From the cell containing the given text, extract its center point as (x, y) coordinate. 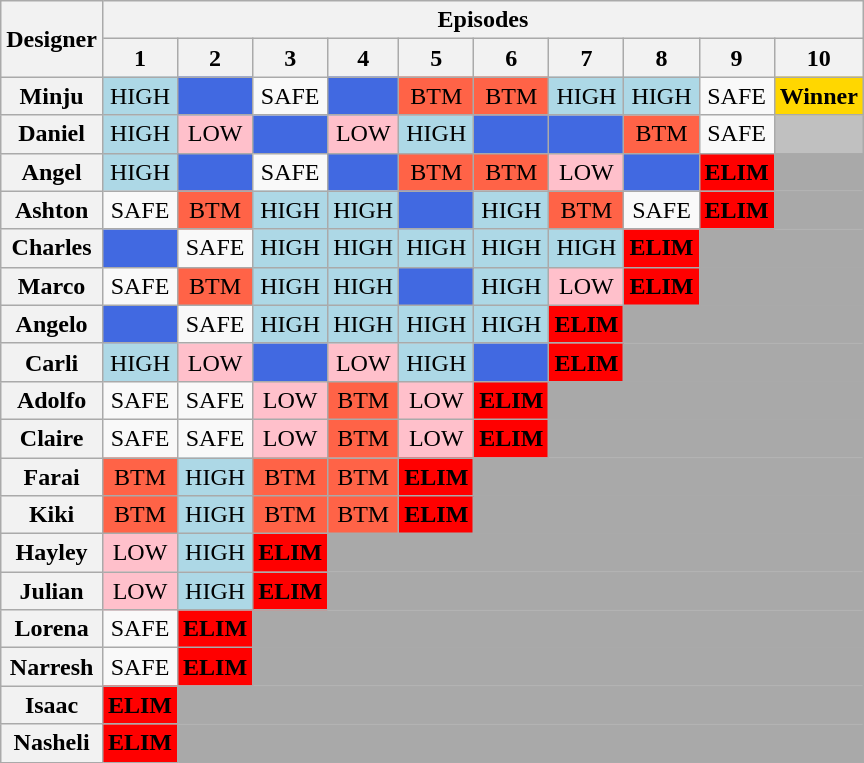
7 (586, 58)
10 (818, 58)
Hayley (52, 553)
Nasheli (52, 743)
1 (140, 58)
Carli (52, 362)
Angelo (52, 324)
Isaac (52, 705)
Daniel (52, 134)
Adolfo (52, 400)
Charles (52, 248)
9 (736, 58)
Minju (52, 96)
3 (290, 58)
Farai (52, 477)
2 (216, 58)
5 (436, 58)
Episodes (482, 20)
Marco (52, 286)
Narresh (52, 667)
4 (364, 58)
Angel (52, 172)
6 (512, 58)
Ashton (52, 210)
Lorena (52, 629)
Claire (52, 438)
Winner (818, 96)
8 (662, 58)
Designer (52, 39)
Kiki (52, 515)
Julian (52, 591)
